Output the (x, y) coordinate of the center of the cell containing the given text.  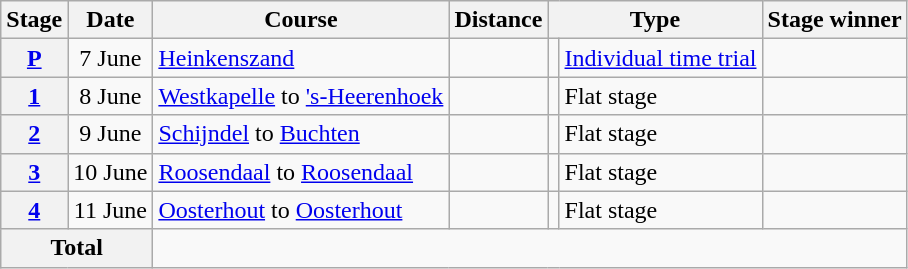
Schijndel to Buchten (301, 134)
10 June (110, 172)
2 (34, 134)
Type (655, 20)
3 (34, 172)
8 June (110, 96)
Individual time trial (660, 58)
Westkapelle to 's-Heerenhoek (301, 96)
P (34, 58)
Roosendaal to Roosendaal (301, 172)
4 (34, 210)
9 June (110, 134)
7 June (110, 58)
Date (110, 20)
Heinkenszand (301, 58)
Stage winner (834, 20)
Course (301, 20)
Stage (34, 20)
11 June (110, 210)
1 (34, 96)
Total (77, 248)
Oosterhout to Oosterhout (301, 210)
Distance (498, 20)
